Determine the (X, Y) coordinate at the center of the cell enclosing the given text.  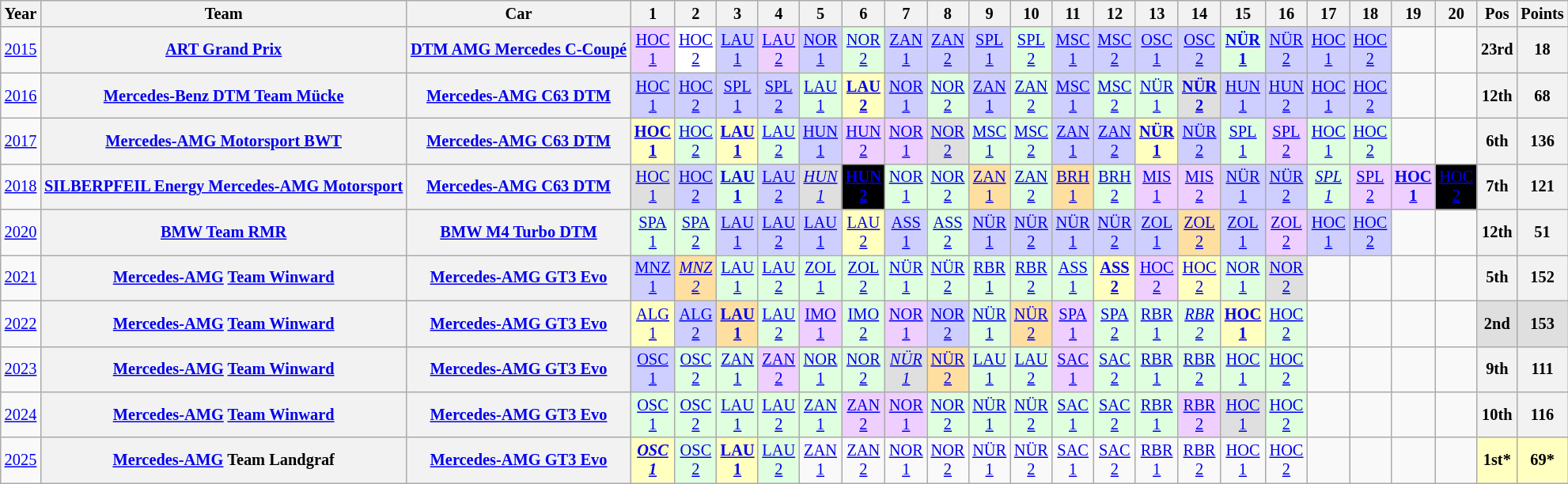
Team (223, 13)
2021 (21, 278)
19 (1413, 13)
BMW Team RMR (223, 233)
121 (1543, 187)
BRH2 (1115, 187)
MIS2 (1199, 187)
5th (1497, 278)
116 (1543, 414)
20 (1456, 13)
MNZ1 (653, 278)
Mercedes-Benz DTM Team Mücke (223, 96)
13 (1157, 13)
BRH1 (1073, 187)
Pos (1497, 13)
2nd (1497, 323)
2022 (21, 323)
10 (1032, 13)
2016 (21, 96)
MNZ2 (696, 278)
9 (989, 13)
1st* (1497, 460)
2024 (21, 414)
5 (820, 13)
Year (21, 13)
2020 (21, 233)
7th (1497, 187)
111 (1543, 369)
IMO2 (864, 323)
136 (1543, 141)
16 (1286, 13)
2023 (21, 369)
4 (778, 13)
51 (1543, 233)
MIS1 (1157, 187)
Mercedes-AMG Motorsport BWT (223, 141)
69* (1543, 460)
6th (1497, 141)
ALG2 (696, 323)
10th (1497, 414)
2018 (21, 187)
Mercedes-AMG Team Landgraf (223, 460)
11 (1073, 13)
Car (519, 13)
2025 (21, 460)
8 (948, 13)
ALG1 (653, 323)
2015 (21, 50)
1 (653, 13)
68 (1543, 96)
3 (737, 13)
153 (1543, 323)
IMO1 (820, 323)
BMW M4 Turbo DTM (519, 233)
ART Grand Prix (223, 50)
15 (1243, 13)
6 (864, 13)
152 (1543, 278)
Points (1543, 13)
DTM AMG Mercedes C-Coupé (519, 50)
2017 (21, 141)
12 (1115, 13)
SILBERPFEIL Energy Mercedes-AMG Motorsport (223, 187)
2 (696, 13)
23rd (1497, 50)
17 (1329, 13)
14 (1199, 13)
7 (907, 13)
9th (1497, 369)
